Determine the [X, Y] coordinate at the center of the cell enclosing the given text.  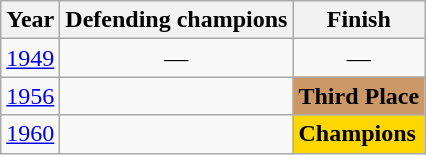
1960 [30, 134]
1956 [30, 96]
1949 [30, 58]
Year [30, 20]
Third Place [359, 96]
Defending champions [176, 20]
Finish [359, 20]
Champions [359, 134]
